Detect which cell encompasses the target text, then output its (x, y) center coordinate. 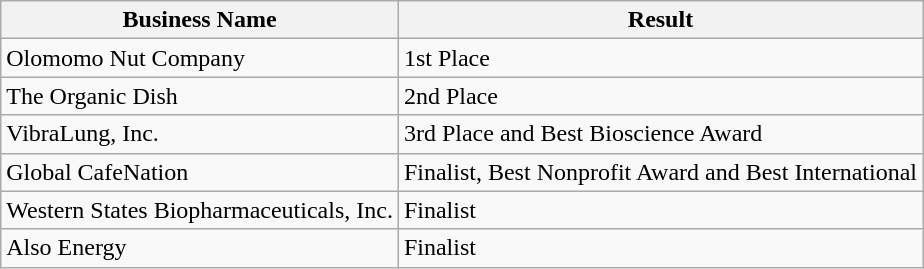
Business Name (200, 20)
3rd Place and Best Bioscience Award (660, 134)
Also Energy (200, 248)
Result (660, 20)
Global CafeNation (200, 172)
Olomomo Nut Company (200, 58)
Finalist, Best Nonprofit Award and Best International (660, 172)
The Organic Dish (200, 96)
2nd Place (660, 96)
1st Place (660, 58)
VibraLung, Inc. (200, 134)
Western States Biopharmaceuticals, Inc. (200, 210)
